Find where the given text appears and provide that cell's center as (X, Y) coordinate. 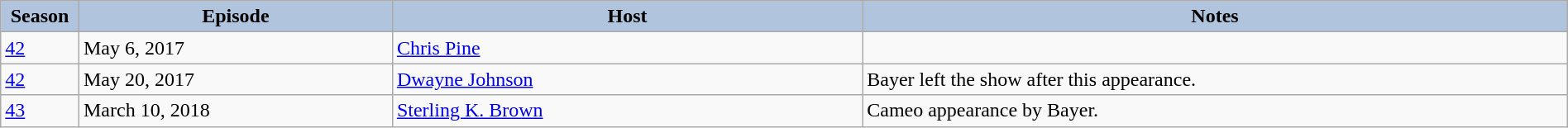
Bayer left the show after this appearance. (1216, 79)
Episode (235, 17)
Dwayne Johnson (627, 79)
Season (40, 17)
43 (40, 111)
Host (627, 17)
March 10, 2018 (235, 111)
May 20, 2017 (235, 79)
Chris Pine (627, 48)
Sterling K. Brown (627, 111)
Cameo appearance by Bayer. (1216, 111)
Notes (1216, 17)
May 6, 2017 (235, 48)
